For the text-containing cell, return its midpoint in (x, y) coordinate format. 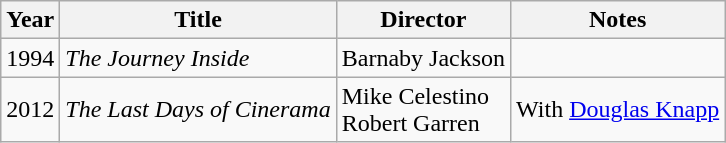
2012 (30, 110)
1994 (30, 58)
Director (423, 20)
With Douglas Knapp (618, 110)
The Last Days of Cinerama (198, 110)
Mike CelestinoRobert Garren (423, 110)
Year (30, 20)
The Journey Inside (198, 58)
Notes (618, 20)
Title (198, 20)
Barnaby Jackson (423, 58)
